Return (X, Y) of the center of cell containing provided text 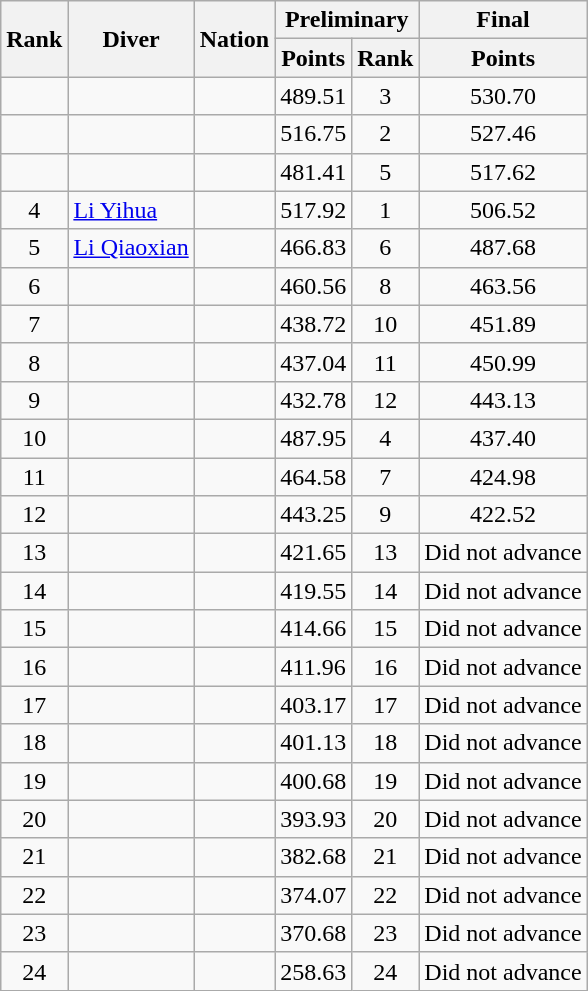
419.55 (314, 591)
414.66 (314, 629)
Final (503, 20)
460.56 (314, 286)
527.46 (503, 134)
1 (386, 210)
258.63 (314, 971)
464.58 (314, 477)
438.72 (314, 324)
400.68 (314, 781)
517.92 (314, 210)
487.95 (314, 438)
443.25 (314, 515)
2 (386, 134)
451.89 (503, 324)
403.17 (314, 705)
422.52 (503, 515)
421.65 (314, 553)
481.41 (314, 172)
411.96 (314, 667)
382.68 (314, 857)
463.56 (503, 286)
530.70 (503, 96)
Li Yihua (131, 210)
437.04 (314, 362)
506.52 (503, 210)
Diver (131, 39)
Li Qiaoxian (131, 248)
Preliminary (347, 20)
443.13 (503, 400)
450.99 (503, 362)
Nation (234, 39)
374.07 (314, 895)
3 (386, 96)
516.75 (314, 134)
487.68 (503, 248)
517.62 (503, 172)
432.78 (314, 400)
424.98 (503, 477)
466.83 (314, 248)
437.40 (503, 438)
489.51 (314, 96)
393.93 (314, 819)
370.68 (314, 933)
401.13 (314, 743)
